Extract the (x, y) coordinate from the center of the cell holding the provided text.  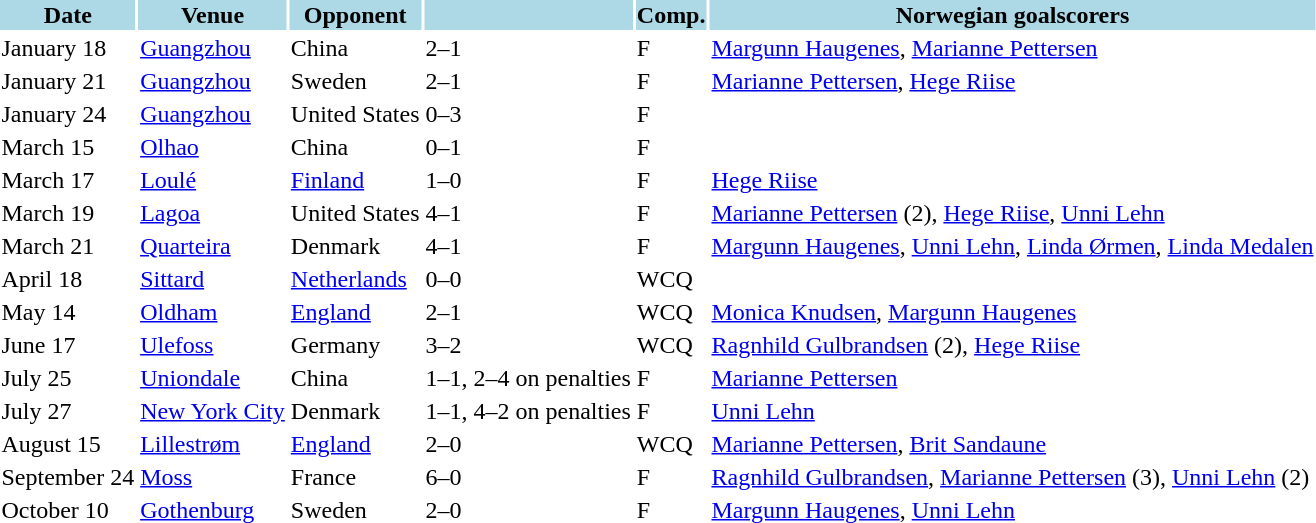
January 21 (68, 81)
Sweden (355, 81)
Unni Lehn (1012, 411)
2–0 (528, 444)
Lagoa (213, 213)
0–3 (528, 114)
3–2 (528, 345)
Marianne Pettersen (2), Hege Riise, Unni Lehn (1012, 213)
September 24 (68, 477)
Marianne Pettersen, Hege Riise (1012, 81)
Hege Riise (1012, 180)
May 14 (68, 312)
March 17 (68, 180)
Germany (355, 345)
Lillestrøm (213, 444)
Marianne Pettersen, Brit Sandaune (1012, 444)
Opponent (355, 15)
Venue (213, 15)
Ulefoss (213, 345)
March 19 (68, 213)
Olhao (213, 147)
New York City (213, 411)
France (355, 477)
Moss (213, 477)
0–1 (528, 147)
Oldham (213, 312)
Comp. (671, 15)
Uniondale (213, 378)
August 15 (68, 444)
March 15 (68, 147)
March 21 (68, 246)
Margunn Haugenes, Unni Lehn, Linda Ørmen, Linda Medalen (1012, 246)
July 27 (68, 411)
Netherlands (355, 279)
0–0 (528, 279)
Sittard (213, 279)
Date (68, 15)
Quarteira (213, 246)
6–0 (528, 477)
January 24 (68, 114)
1–0 (528, 180)
Norwegian goalscorers (1012, 15)
June 17 (68, 345)
Ragnhild Gulbrandsen (2), Hege Riise (1012, 345)
January 18 (68, 48)
Ragnhild Gulbrandsen, Marianne Pettersen (3), Unni Lehn (2) (1012, 477)
1–1, 2–4 on penalties (528, 378)
Monica Knudsen, Margunn Haugenes (1012, 312)
1–1, 4–2 on penalties (528, 411)
Loulé (213, 180)
Finland (355, 180)
July 25 (68, 378)
Marianne Pettersen (1012, 378)
April 18 (68, 279)
Margunn Haugenes, Marianne Pettersen (1012, 48)
